From the cell containing the given text, extract its center point as (x, y) coordinate. 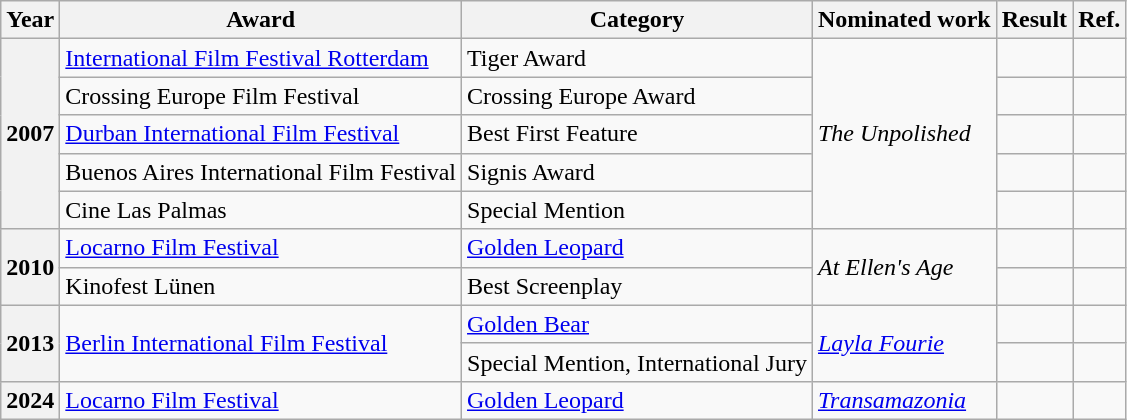
Category (638, 20)
2024 (30, 400)
Layla Fourie (904, 343)
2007 (30, 134)
Special Mention, International Jury (638, 362)
Buenos Aires International Film Festival (261, 172)
At Ellen's Age (904, 267)
Cine Las Palmas (261, 210)
The Unpolished (904, 134)
Signis Award (638, 172)
Year (30, 20)
Award (261, 20)
Berlin International Film Festival (261, 343)
Crossing Europe Film Festival (261, 96)
2010 (30, 267)
International Film Festival Rotterdam (261, 58)
Crossing Europe Award (638, 96)
Special Mention (638, 210)
Ref. (1100, 20)
Kinofest Lünen (261, 286)
Durban International Film Festival (261, 134)
2013 (30, 343)
Best Screenplay (638, 286)
Result (1034, 20)
Transamazonia (904, 400)
Best First Feature (638, 134)
Golden Bear (638, 324)
Tiger Award (638, 58)
Nominated work (904, 20)
